Locate the cell with the specified text and output its [X, Y] center coordinate. 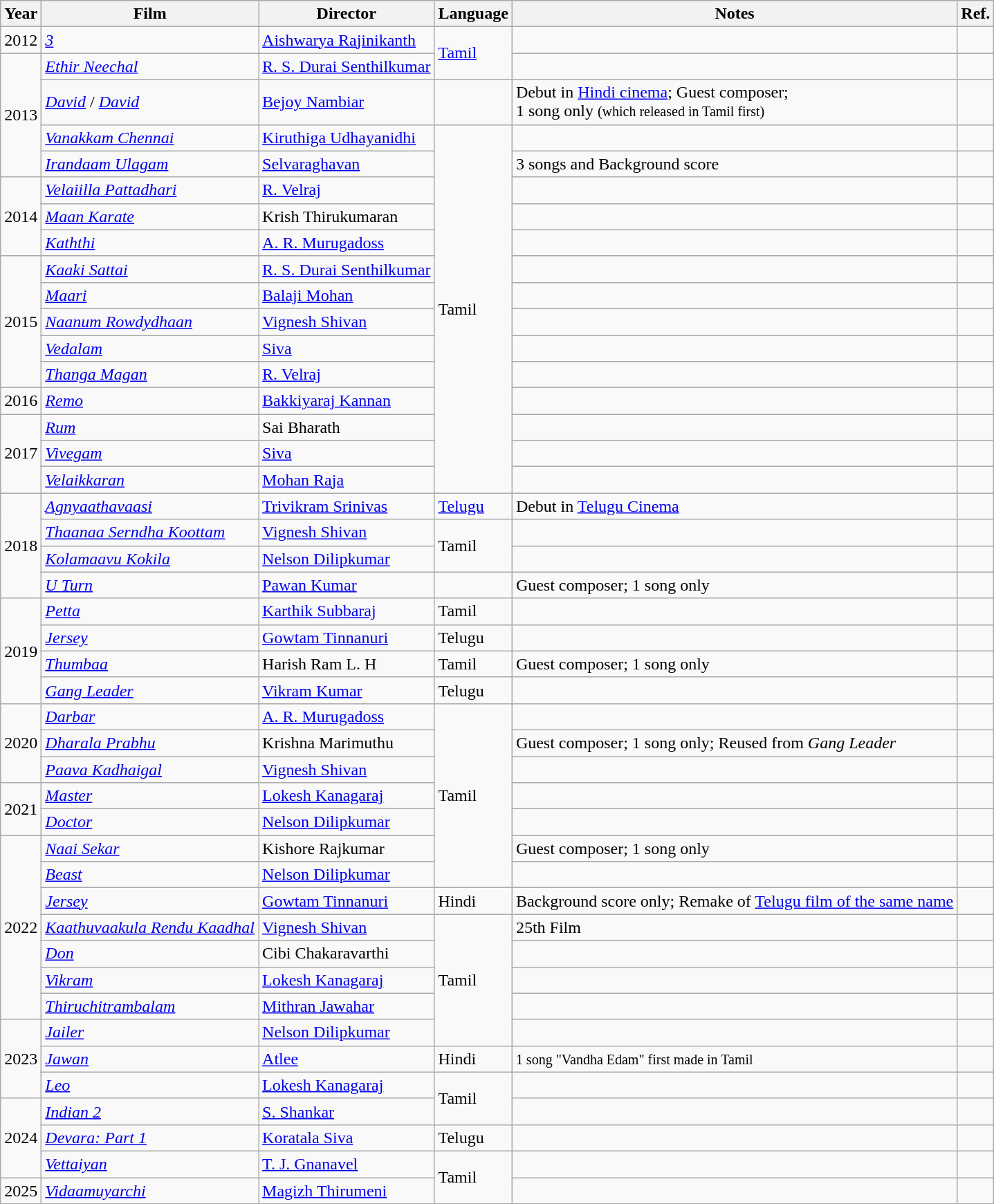
Indian 2 [150, 1111]
Thanga Magan [150, 375]
Pawan Kumar [347, 585]
Background score only; Remake of Telugu film of the same name [735, 901]
2017 [21, 454]
2024 [21, 1138]
Harish Ram L. H [347, 664]
Naanum Rowdydhaan [150, 322]
Mithran Jawahar [347, 1006]
2020 [21, 743]
Kaathuvaakula Rendu Kaadhal [150, 927]
2025 [21, 1190]
Petta [150, 611]
Rum [150, 427]
Master [150, 796]
Devara: Part 1 [150, 1138]
Kaaki Sattai [150, 269]
Agnyaathavaasi [150, 506]
2018 [21, 546]
Vidaamuyarchi [150, 1190]
Vivegam [150, 454]
3 [150, 40]
Film [150, 14]
2023 [21, 1059]
Velaiilla Pattadhari [150, 190]
Mohan Raja [347, 480]
Balaji Mohan [347, 295]
Jawan [150, 1059]
Karthik Subbaraj [347, 611]
Director [347, 14]
Naai Sekar [150, 849]
Vedalam [150, 348]
Dharala Prabhu [150, 743]
2019 [21, 651]
Kiruthiga Udhayanidhi [347, 138]
Kaththi [150, 243]
Guest composer; 1 song only; Reused from Gang Leader [735, 743]
1 song "Vandha Edam" first made in Tamil [735, 1059]
Vikram [150, 980]
Aishwarya Rajinikanth [347, 40]
Jailer [150, 1032]
2022 [21, 927]
Atlee [347, 1059]
Don [150, 954]
Irandaam Ulagam [150, 164]
David / David [150, 102]
Notes [735, 14]
Debut in Hindi cinema; Guest composer;1 song only (which released in Tamil first) [735, 102]
Bakkiyaraj Kannan [347, 401]
Ref. [975, 14]
Doctor [150, 822]
Paava Kadhaigal [150, 770]
Vanakkam Chennai [150, 138]
Maari [150, 295]
T. J. Gnanavel [347, 1164]
Debut in Telugu Cinema [735, 506]
Vettaiyan [150, 1164]
Thiruchitrambalam [150, 1006]
Thaanaa Serndha Koottam [150, 532]
2015 [21, 322]
Kolamaavu Kokila [150, 559]
Kishore Rajkumar [347, 849]
2012 [21, 40]
Trivikram Srinivas [347, 506]
Krish Thirukumaran [347, 216]
3 songs and Background score [735, 164]
2013 [21, 115]
S. Shankar [347, 1111]
2014 [21, 216]
Maan Karate [150, 216]
Magizh Thirumeni [347, 1190]
U Turn [150, 585]
2021 [21, 809]
Ethir Neechal [150, 66]
Language [473, 14]
Thumbaa [150, 664]
Beast [150, 875]
Darbar [150, 716]
Krishna Marimuthu [347, 743]
Vikram Kumar [347, 690]
Cibi Chakaravarthi [347, 954]
Sai Bharath [347, 427]
Koratala Siva [347, 1138]
Velaikkaran [150, 480]
Gang Leader [150, 690]
Selvaraghavan [347, 164]
Year [21, 14]
25th Film [735, 927]
Bejoy Nambiar [347, 102]
Leo [150, 1085]
Remo [150, 401]
2016 [21, 401]
